Locate the cell with the specified text and output its (x, y) center coordinate. 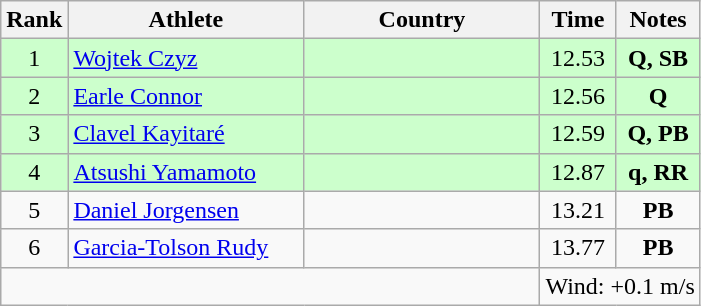
13.77 (578, 248)
Clavel Kayitaré (186, 134)
Daniel Jorgensen (186, 210)
Rank (34, 20)
Notes (658, 20)
Q, PB (658, 134)
Athlete (186, 20)
12.53 (578, 58)
5 (34, 210)
q, RR (658, 172)
Time (578, 20)
12.59 (578, 134)
13.21 (578, 210)
12.87 (578, 172)
4 (34, 172)
Earle Connor (186, 96)
Q, SB (658, 58)
3 (34, 134)
Garcia-Tolson Rudy (186, 248)
6 (34, 248)
Wojtek Czyz (186, 58)
Q (658, 96)
12.56 (578, 96)
2 (34, 96)
Atsushi Yamamoto (186, 172)
1 (34, 58)
Wind: +0.1 m/s (620, 286)
Country (422, 20)
